Locate the cell with the specified text and output its (x, y) center coordinate. 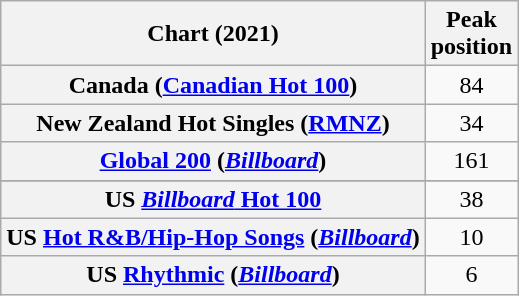
New Zealand Hot Singles (RMNZ) (213, 123)
Peakposition (471, 34)
US Rhythmic (Billboard) (213, 275)
US Billboard Hot 100 (213, 199)
10 (471, 237)
6 (471, 275)
38 (471, 199)
US Hot R&B/Hip-Hop Songs (Billboard) (213, 237)
161 (471, 161)
84 (471, 85)
Canada (Canadian Hot 100) (213, 85)
34 (471, 123)
Global 200 (Billboard) (213, 161)
Chart (2021) (213, 34)
